Capture the cell that displays the provided text and extract its [X, Y] central coordinate. 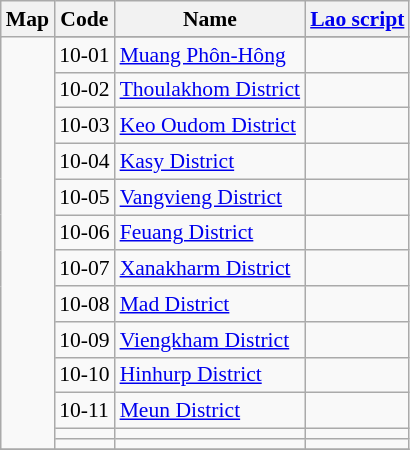
Map [28, 19]
Meun District [210, 411]
10-06 [84, 233]
Kasy District [210, 162]
Name [210, 19]
Feuang District [210, 233]
10-07 [84, 269]
10-01 [84, 55]
10-04 [84, 162]
10-11 [84, 411]
Keo Oudom District [210, 126]
Mad District [210, 304]
10-02 [84, 90]
Code [84, 19]
Thoulakhom District [210, 90]
10-08 [84, 304]
10-05 [84, 197]
Xanakharm District [210, 269]
Muang Phôn-Hông [210, 55]
Hinhurp District [210, 375]
10-10 [84, 375]
10-09 [84, 340]
Viengkham District [210, 340]
Lao script [357, 19]
Vangvieng District [210, 197]
10-03 [84, 126]
